Output the (X, Y) coordinate of the center of the cell containing the given text.  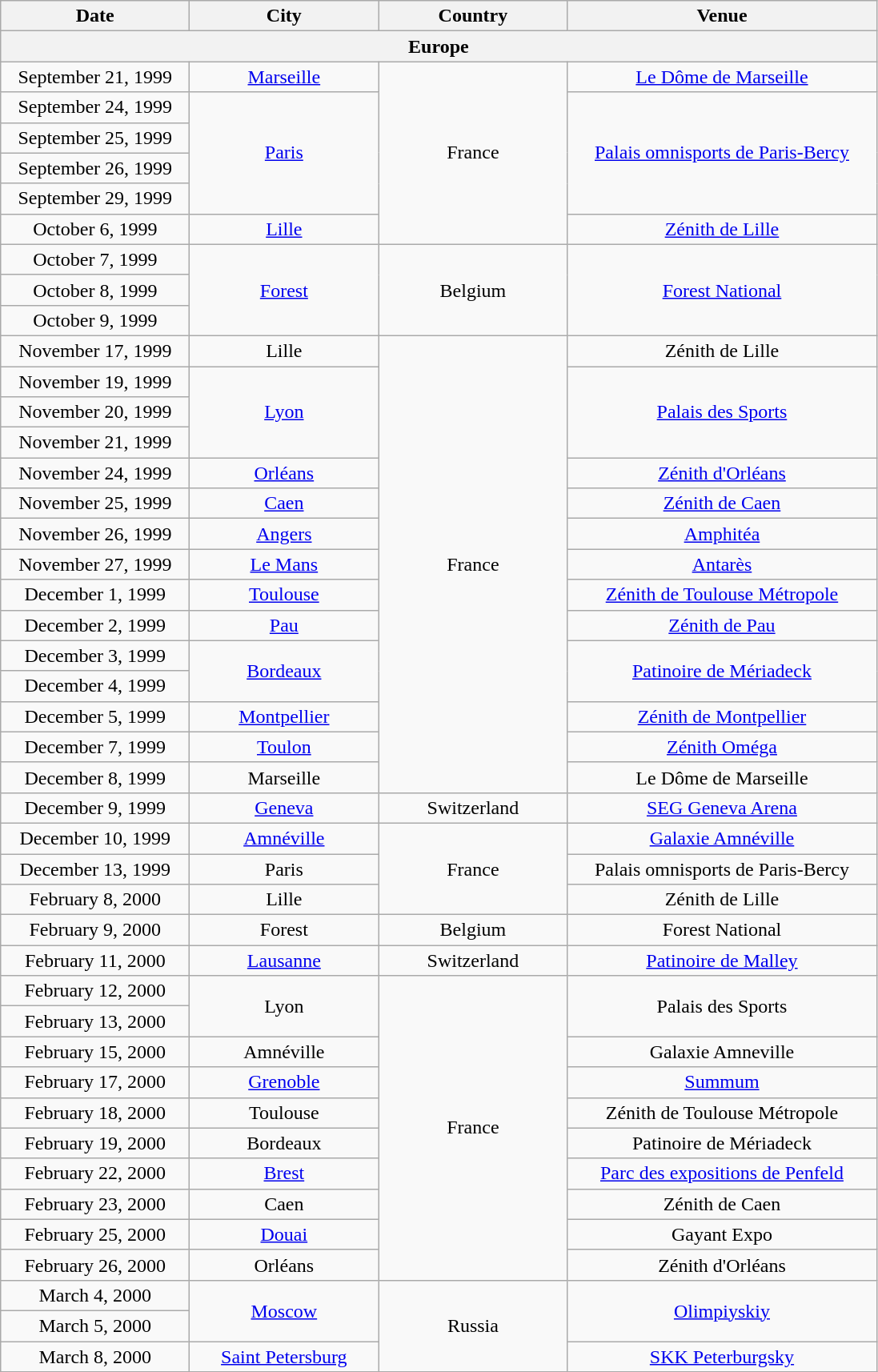
Geneva (284, 808)
Montpellier (284, 716)
Zénith de Montpellier (722, 716)
September 29, 1999 (95, 199)
Douai (284, 1234)
Toulon (284, 747)
November 17, 1999 (95, 351)
December 3, 1999 (95, 656)
November 25, 1999 (95, 503)
December 4, 1999 (95, 686)
February 8, 2000 (95, 900)
September 24, 1999 (95, 107)
October 9, 1999 (95, 320)
SKK Peterburgsky (722, 1357)
Le Mans (284, 564)
Summum (722, 1082)
Lausanne (284, 961)
December 13, 1999 (95, 869)
Country (473, 16)
February 12, 2000 (95, 991)
September 21, 1999 (95, 77)
Patinoire de Malley (722, 961)
October 6, 1999 (95, 229)
October 8, 1999 (95, 290)
December 1, 1999 (95, 595)
Grenoble (284, 1082)
December 2, 1999 (95, 625)
Brest (284, 1173)
Gayant Expo (722, 1234)
November 21, 1999 (95, 443)
Date (95, 16)
February 19, 2000 (95, 1143)
Saint Petersburg (284, 1357)
March 4, 2000 (95, 1295)
Russia (473, 1326)
February 22, 2000 (95, 1173)
September 26, 1999 (95, 168)
Parc des expositions de Penfeld (722, 1173)
February 25, 2000 (95, 1234)
Pau (284, 625)
February 9, 2000 (95, 930)
Antarès (722, 564)
November 19, 1999 (95, 382)
Venue (722, 16)
Olimpiyskiy (722, 1310)
November 20, 1999 (95, 412)
February 17, 2000 (95, 1082)
March 5, 2000 (95, 1326)
SEG Geneva Arena (722, 808)
October 7, 1999 (95, 259)
November 24, 1999 (95, 473)
City (284, 16)
Zénith de Pau (722, 625)
Zénith Oméga (722, 747)
December 8, 1999 (95, 777)
Galaxie Amnéville (722, 838)
November 27, 1999 (95, 564)
December 10, 1999 (95, 838)
December 7, 1999 (95, 747)
February 18, 2000 (95, 1113)
February 26, 2000 (95, 1265)
Amphitéa (722, 534)
Moscow (284, 1310)
February 15, 2000 (95, 1052)
Europe (439, 46)
February 13, 2000 (95, 1021)
Angers (284, 534)
February 23, 2000 (95, 1204)
Galaxie Amneville (722, 1052)
December 5, 1999 (95, 716)
March 8, 2000 (95, 1357)
September 25, 1999 (95, 138)
December 9, 1999 (95, 808)
November 26, 1999 (95, 534)
February 11, 2000 (95, 961)
